Determine the [x, y] coordinate at the center of the cell enclosing the given text.  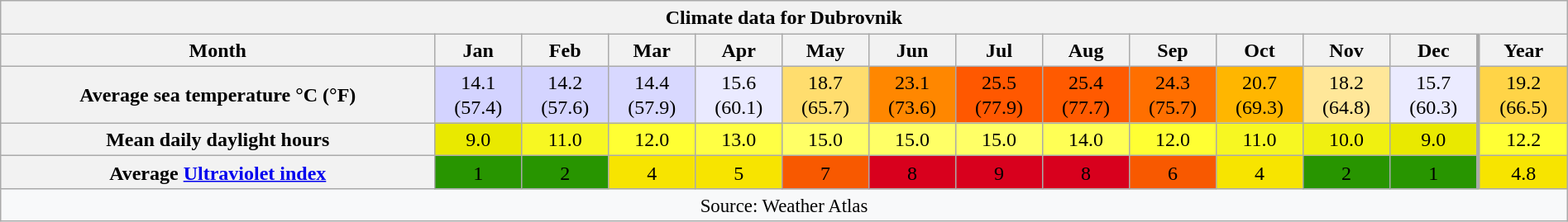
Mar [652, 50]
14.2(57.6) [566, 94]
Feb [566, 50]
15.6(60.1) [739, 94]
25.4(77.7) [1087, 94]
9 [999, 172]
7 [825, 172]
Year [1523, 50]
Source: Weather Atlas [784, 205]
12.2 [1523, 139]
25.5(77.9) [999, 94]
14.0 [1087, 139]
Jan [478, 50]
18.7(65.7) [825, 94]
Dec [1434, 50]
Jun [913, 50]
Climate data for Dubrovnik [784, 17]
20.7(69.3) [1260, 94]
13.0 [739, 139]
Aug [1087, 50]
18.2(64.8) [1346, 94]
Average Ultraviolet index [218, 172]
14.4(57.9) [652, 94]
Oct [1260, 50]
Mean daily daylight hours [218, 139]
6 [1173, 172]
Jul [999, 50]
May [825, 50]
4.8 [1523, 172]
Month [218, 50]
Apr [739, 50]
23.1(73.6) [913, 94]
15.7(60.3) [1434, 94]
10.0 [1346, 139]
Sep [1173, 50]
Nov [1346, 50]
5 [739, 172]
Average sea temperature °C (°F) [218, 94]
19.2(66.5) [1523, 94]
24.3(75.7) [1173, 94]
14.1(57.4) [478, 94]
